Scan for the cell matching the given text and deliver its [x, y] coordinate at center. 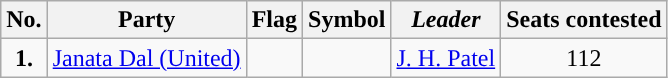
No. [24, 20]
Seats contested [584, 20]
Party [146, 20]
Symbol [347, 20]
1. [24, 58]
Flag [274, 20]
Janata Dal (United) [146, 58]
Leader [446, 20]
J. H. Patel [446, 58]
112 [584, 58]
